Identify which cell holds the provided text, then report its [x, y] central coordinate. 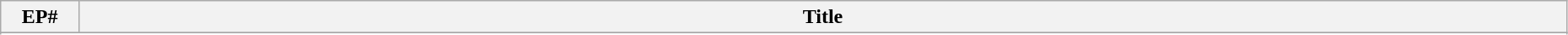
Title [823, 17]
EP# [40, 17]
